Identify which cell holds the provided text, then report its [X, Y] central coordinate. 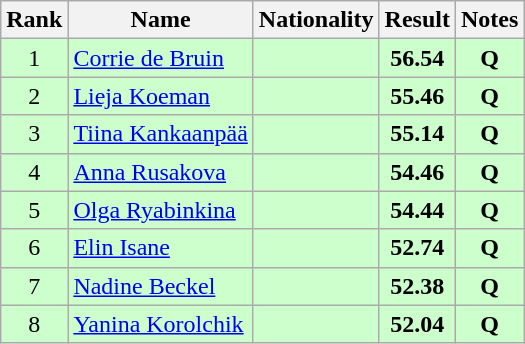
2 [34, 96]
4 [34, 172]
52.38 [417, 286]
54.44 [417, 210]
Lieja Koeman [160, 96]
Nationality [316, 20]
5 [34, 210]
54.46 [417, 172]
Nadine Beckel [160, 286]
56.54 [417, 58]
3 [34, 134]
Name [160, 20]
Yanina Korolchik [160, 324]
Notes [489, 20]
6 [34, 248]
Tiina Kankaanpää [160, 134]
1 [34, 58]
Corrie de Bruin [160, 58]
Result [417, 20]
Anna Rusakova [160, 172]
52.74 [417, 248]
8 [34, 324]
Olga Ryabinkina [160, 210]
55.46 [417, 96]
52.04 [417, 324]
7 [34, 286]
Elin Isane [160, 248]
Rank [34, 20]
55.14 [417, 134]
